For the text-containing cell, return its midpoint in [X, Y] coordinate format. 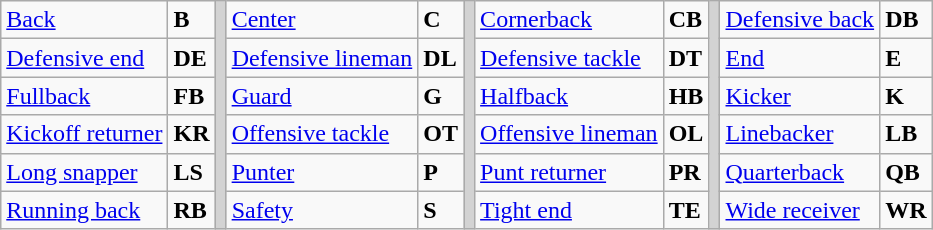
Running back [84, 210]
Cornerback [570, 20]
Defensive lineman [322, 58]
Quarterback [800, 172]
Punt returner [570, 172]
Kicker [800, 96]
HB [686, 96]
E [906, 58]
G [441, 96]
K [906, 96]
Kickoff returner [84, 134]
OT [441, 134]
DB [906, 20]
RB [192, 210]
Long snapper [84, 172]
Tight end [570, 210]
B [192, 20]
LS [192, 172]
LB [906, 134]
Guard [322, 96]
Linebacker [800, 134]
Offensive tackle [322, 134]
S [441, 210]
Defensive end [84, 58]
CB [686, 20]
Back [84, 20]
C [441, 20]
Defensive tackle [570, 58]
Safety [322, 210]
Center [322, 20]
FB [192, 96]
End [800, 58]
Wide receiver [800, 210]
Punter [322, 172]
Offensive lineman [570, 134]
Defensive back [800, 20]
QB [906, 172]
P [441, 172]
DL [441, 58]
TE [686, 210]
OL [686, 134]
Halfback [570, 96]
Fullback [84, 96]
WR [906, 210]
DE [192, 58]
KR [192, 134]
DT [686, 58]
PR [686, 172]
